Detect which cell encompasses the target text, then output its [X, Y] center coordinate. 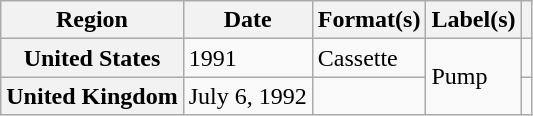
July 6, 1992 [248, 96]
1991 [248, 58]
United States [92, 58]
Label(s) [474, 20]
United Kingdom [92, 96]
Pump [474, 77]
Region [92, 20]
Cassette [369, 58]
Date [248, 20]
Format(s) [369, 20]
